Provide the [X, Y] coordinate of the cell's center where the given text is located.  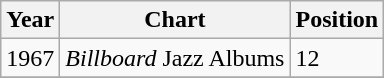
Billboard Jazz Albums [175, 58]
Year [30, 20]
Position [337, 20]
1967 [30, 58]
Chart [175, 20]
12 [337, 58]
